Capture the cell that displays the provided text and extract its [X, Y] central coordinate. 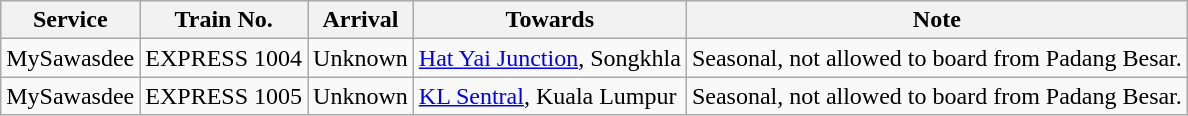
Train No. [224, 20]
KL Sentral, Kuala Lumpur [550, 96]
Arrival [361, 20]
Towards [550, 20]
Service [70, 20]
EXPRESS 1005 [224, 96]
Hat Yai Junction, Songkhla [550, 58]
EXPRESS 1004 [224, 58]
Note [936, 20]
